Find where the given text appears and provide that cell's center as (X, Y) coordinate. 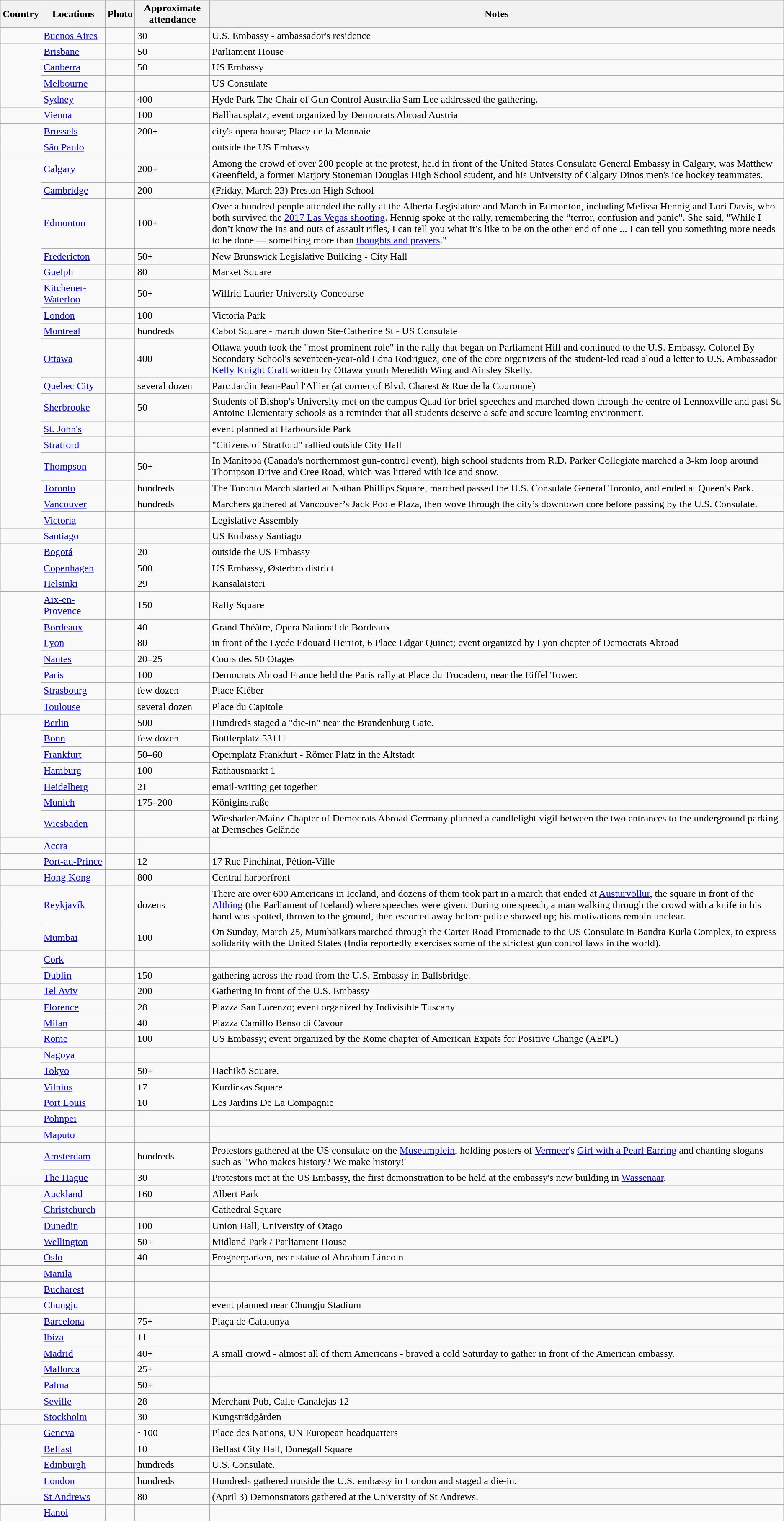
Seville (73, 1401)
Bottlerplatz 53111 (497, 739)
Milan (73, 1023)
Sherbrooke (73, 407)
Frankfurt (73, 754)
Piazza San Lorenzo; event organized by Indivisible Tuscany (497, 1007)
75+ (172, 1321)
Photo (120, 14)
(Friday, March 23) Preston High School (497, 190)
17 Rue Pinchinat, Pétion-Ville (497, 862)
Wellington (73, 1242)
Munich (73, 802)
800 (172, 878)
Rome (73, 1039)
Port-au-Prince (73, 862)
Königinstraße (497, 802)
Frognerparken, near statue of Abraham Lincoln (497, 1258)
event planned at Harbourside Park (497, 429)
Marchers gathered at Vancouver’s Jack Poole Plaza, then wove through the city’s downtown core before passing by the U.S. Consulate. (497, 504)
Nantes (73, 659)
Ballhausplatz; event organized by Democrats Abroad Austria (497, 115)
Victoria Park (497, 315)
Geneva (73, 1433)
Pohnpei (73, 1118)
Buenos Aires (73, 36)
Paris (73, 675)
Brussels (73, 131)
Parliament House (497, 52)
Tel Aviv (73, 991)
Union Hall, University of Otago (497, 1226)
Mallorca (73, 1369)
São Paulo (73, 147)
Cathedral Square (497, 1210)
Kansalaistori (497, 584)
Barcelona (73, 1321)
Bucharest (73, 1289)
Cambridge (73, 190)
Palma (73, 1385)
Parc Jardin Jean-Paul l'Allier (at corner of Blvd. Charest & Rue de la Couronne) (497, 386)
Thompson (73, 467)
US Embassy (497, 67)
Kurdirkas Square (497, 1087)
Hundreds staged a "die-in" near the Brandenburg Gate. (497, 723)
12 (172, 862)
Market Square (497, 272)
11 (172, 1337)
Lyon (73, 643)
25+ (172, 1369)
Oslo (73, 1258)
Nagoya (73, 1055)
Fredericton (73, 256)
Hong Kong (73, 878)
175–200 (172, 802)
Place du Capitole (497, 707)
Mumbai (73, 937)
Berlin (73, 723)
Gathering in front of the U.S. Embassy (497, 991)
Vancouver (73, 504)
Protestors met at the US Embassy, the first demonstration to be held at the embassy's new building in Wassenaar. (497, 1178)
Cabot Square - march down Ste-Catherine St - US Consulate (497, 331)
US Embassy Santiago (497, 536)
Stockholm (73, 1417)
50–60 (172, 754)
Legislative Assembly (497, 520)
dozens (172, 905)
Tokyo (73, 1071)
Place des Nations, UN European headquarters (497, 1433)
Belfast (73, 1449)
The Hague (73, 1178)
Piazza Camillo Benso di Cavour (497, 1023)
Albert Park (497, 1194)
email-writing get together (497, 786)
Hamburg (73, 770)
Edinburgh (73, 1465)
~100 (172, 1433)
Kitchener-Waterloo (73, 294)
Ottawa (73, 359)
Opernplatz Frankfurt - Römer Platz in the Altstadt (497, 754)
Victoria (73, 520)
Approximate attendance (172, 14)
Reykjavík (73, 905)
Brisbane (73, 52)
Bordeaux (73, 627)
"Citizens of Stratford" rallied outside City Hall (497, 445)
Canberra (73, 67)
Port Louis (73, 1103)
Les Jardins De La Compagnie (497, 1103)
Central harborfront (497, 878)
Rally Square (497, 606)
Democrats Abroad France held the Paris rally at Place du Trocadero, near the Eiffel Tower. (497, 675)
Toronto (73, 488)
Plaça de Catalunya (497, 1321)
Amsterdam (73, 1156)
Hachikō Square. (497, 1071)
Grand Théâtre, Opera National de Bordeaux (497, 627)
Wiesbaden (73, 824)
Guelph (73, 272)
Quebec City (73, 386)
17 (172, 1087)
city's opera house; Place de la Monnaie (497, 131)
Midland Park / Parliament House (497, 1242)
29 (172, 584)
21 (172, 786)
Ibiza (73, 1337)
Strasbourg (73, 691)
Wilfrid Laurier University Concourse (497, 294)
Stratford (73, 445)
New Brunswick Legislative Building - City Hall (497, 256)
Notes (497, 14)
Montreal (73, 331)
Bonn (73, 739)
St. John's (73, 429)
Vienna (73, 115)
Copenhagen (73, 568)
event planned near Chungju Stadium (497, 1305)
(April 3) Demonstrators gathered at the University of St Andrews. (497, 1497)
U.S. Embassy - ambassador's residence (497, 36)
Vilnius (73, 1087)
Madrid (73, 1353)
160 (172, 1194)
The Toronto March started at Nathan Phillips Square, marched passed the U.S. Consulate General Toronto, and ended at Queen's Park. (497, 488)
US Embassy, Østerbro district (497, 568)
Auckland (73, 1194)
20–25 (172, 659)
Country (21, 14)
Cours des 50 Otages (497, 659)
Christchurch (73, 1210)
Maputo (73, 1135)
Place Kléber (497, 691)
Bogotá (73, 552)
St Andrews (73, 1497)
US Embassy; event organized by the Rome chapter of American Expats for Positive Change (AEPC) (497, 1039)
Melbourne (73, 83)
Hanoi (73, 1513)
Locations (73, 14)
Aix-en-Provence (73, 606)
Cork (73, 959)
Helsinki (73, 584)
Dunedin (73, 1226)
A small crowd - almost all of them Americans - braved a cold Saturday to gather in front of the American embassy. (497, 1353)
Accra (73, 846)
Toulouse (73, 707)
Dublin (73, 975)
40+ (172, 1353)
20 (172, 552)
Kungsträdgården (497, 1417)
Chungju (73, 1305)
Florence (73, 1007)
Rathausmarkt 1 (497, 770)
Manila (73, 1273)
Sydney (73, 99)
Belfast City Hall, Donegall Square (497, 1449)
gathering across the road from the U.S. Embassy in Ballsbridge. (497, 975)
Merchant Pub, Calle Canalejas 12 (497, 1401)
Heidelberg (73, 786)
Santiago (73, 536)
Calgary (73, 168)
Edmonton (73, 223)
US Consulate (497, 83)
Hundreds gathered outside the U.S. embassy in London and staged a die-in. (497, 1481)
U.S. Consulate. (497, 1465)
100+ (172, 223)
Hyde Park The Chair of Gun Control Australia Sam Lee addressed the gathering. (497, 99)
in front of the Lycée Edouard Herriot, 6 Place Edgar Quinet; event organized by Lyon chapter of Democrats Abroad (497, 643)
